Provide the (X, Y) coordinate of the cell's center where the given text is located.  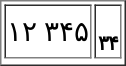
۳۴ (108, 31)
۱۲ ۳۴۵ (48, 31)
